Return the (x, y) coordinate for the center point of the cell that contains the specified text.  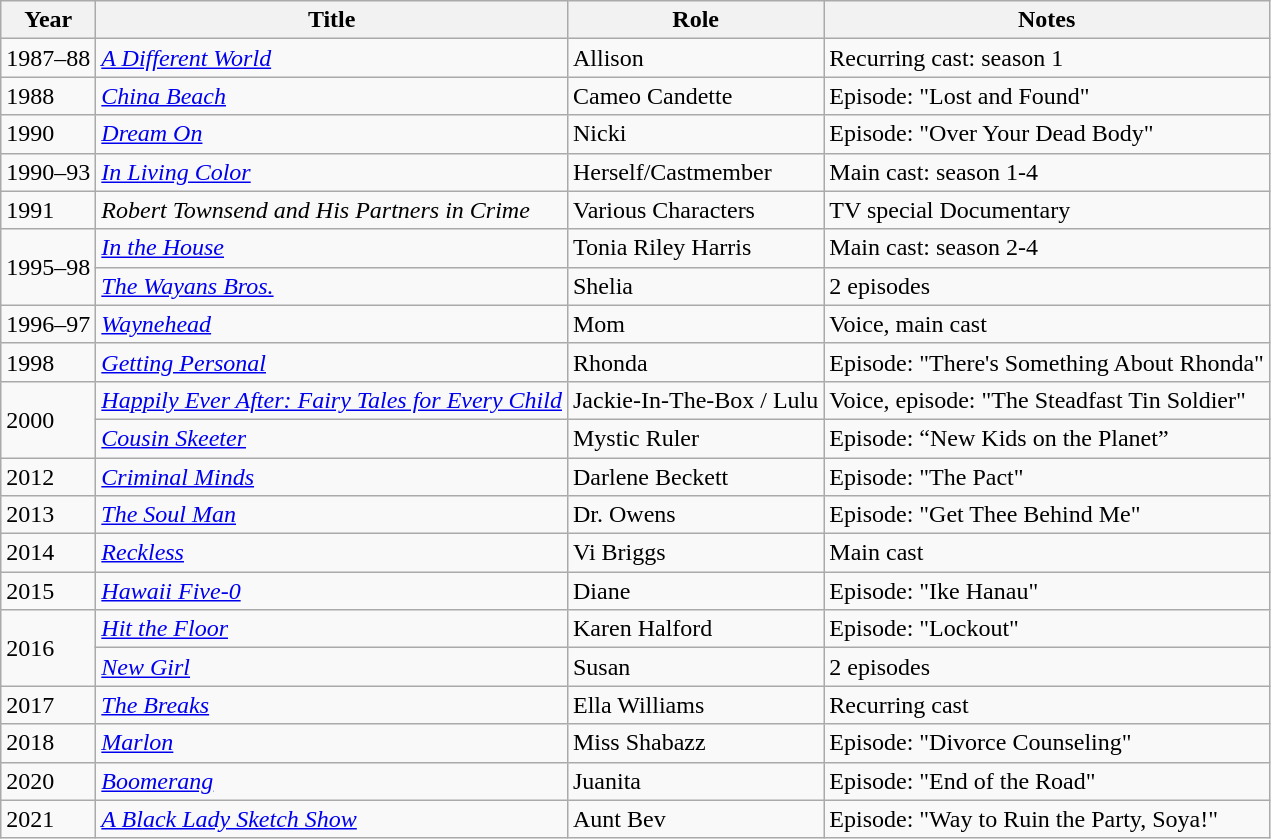
1988 (48, 96)
2016 (48, 648)
Episode: "Ike Hanau" (1047, 591)
A Different World (332, 58)
Dr. Owens (695, 515)
Nicki (695, 134)
1990–93 (48, 172)
Getting Personal (332, 362)
Main cast (1047, 553)
1991 (48, 210)
Waynehead (332, 324)
The Wayans Bros. (332, 286)
Darlene Beckett (695, 477)
Susan (695, 667)
Year (48, 20)
China Beach (332, 96)
Main cast: season 1-4 (1047, 172)
Episode: "Over Your Dead Body" (1047, 134)
1990 (48, 134)
Miss Shabazz (695, 743)
Episode: “New Kids on the Planet” (1047, 438)
Cousin Skeeter (332, 438)
2000 (48, 419)
The Soul Man (332, 515)
Recurring cast: season 1 (1047, 58)
1998 (48, 362)
Jackie-In-The-Box / Lulu (695, 400)
In Living Color (332, 172)
Voice, episode: "The Steadfast Tin Soldier" (1047, 400)
Dream On (332, 134)
A Black Lady Sketch Show (332, 819)
Various Characters (695, 210)
Juanita (695, 781)
Happily Ever After: Fairy Tales for Every Child (332, 400)
The Breaks (332, 705)
Shelia (695, 286)
Boomerang (332, 781)
Aunt Bev (695, 819)
Mystic Ruler (695, 438)
Main cast: season 2-4 (1047, 248)
Episode: "Get Thee Behind Me" (1047, 515)
Voice, main cast (1047, 324)
2020 (48, 781)
Episode: "Way to Ruin the Party, Soya!" (1047, 819)
1995–98 (48, 267)
Reckless (332, 553)
New Girl (332, 667)
Karen Halford (695, 629)
Diane (695, 591)
Ella Williams (695, 705)
Episode: "Lockout" (1047, 629)
1987–88 (48, 58)
Herself/Castmember (695, 172)
Notes (1047, 20)
Episode: "End of the Road" (1047, 781)
In the House (332, 248)
Role (695, 20)
2017 (48, 705)
2013 (48, 515)
Episode: "The Pact" (1047, 477)
Allison (695, 58)
Episode: "There's Something About Rhonda" (1047, 362)
Cameo Candette (695, 96)
Rhonda (695, 362)
Episode: "Divorce Counseling" (1047, 743)
2021 (48, 819)
Mom (695, 324)
Vi Briggs (695, 553)
Hit the Floor (332, 629)
TV special Documentary (1047, 210)
2012 (48, 477)
Title (332, 20)
Recurring cast (1047, 705)
2015 (48, 591)
2018 (48, 743)
1996–97 (48, 324)
Episode: "Lost and Found" (1047, 96)
Hawaii Five-0 (332, 591)
2014 (48, 553)
Robert Townsend and His Partners in Crime (332, 210)
Marlon (332, 743)
Tonia Riley Harris (695, 248)
Criminal Minds (332, 477)
